Capture the cell that displays the provided text and extract its (x, y) central coordinate. 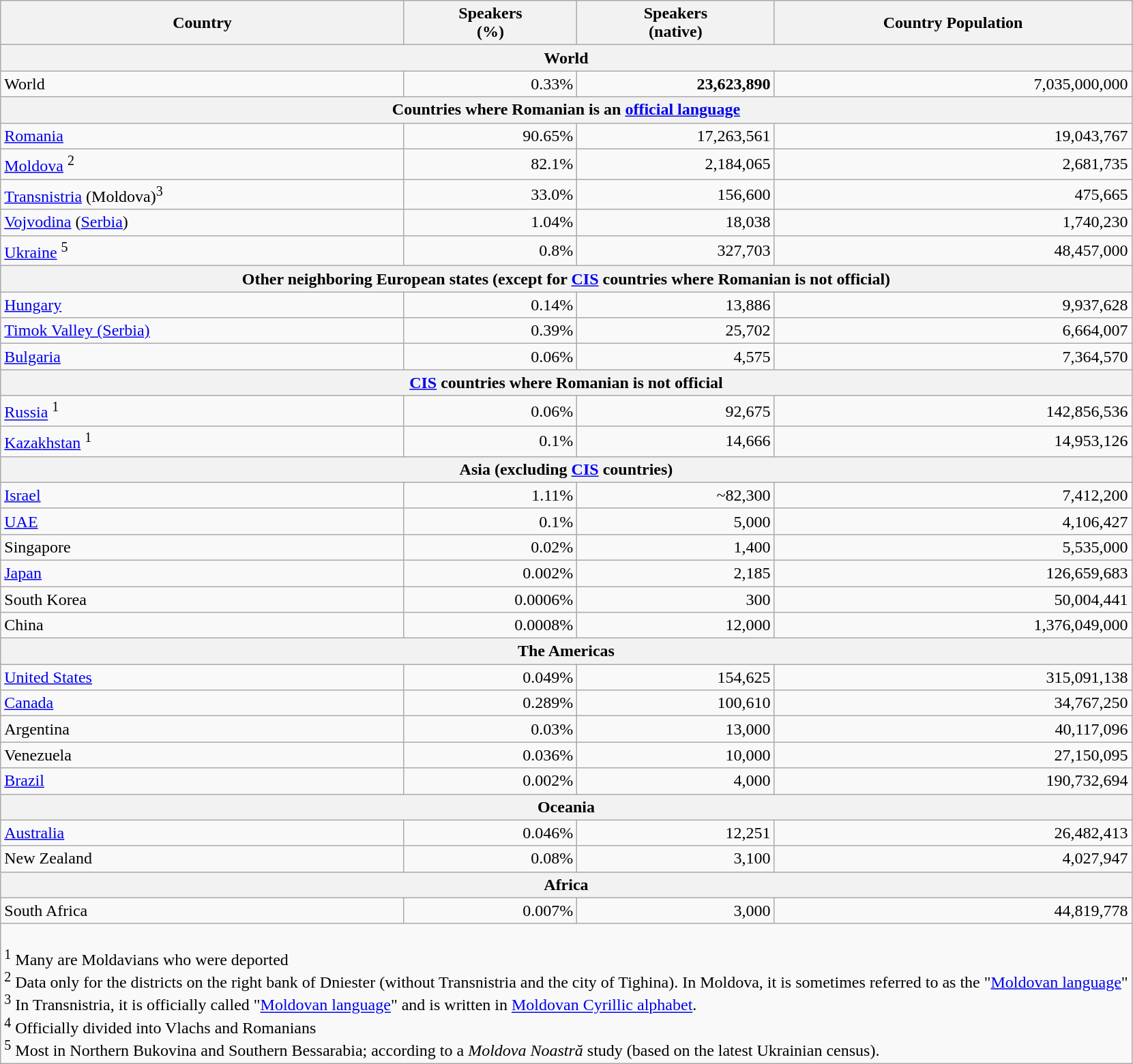
0.007% (490, 911)
Transnistria (Moldova)3 (202, 195)
154,625 (675, 677)
0.036% (490, 755)
Timok Valley (Serbia) (202, 331)
UAE (202, 521)
Kazakhstan 1 (202, 442)
7,412,200 (953, 495)
9,937,628 (953, 305)
3,000 (675, 911)
10,000 (675, 755)
0.0008% (490, 625)
United States (202, 677)
44,819,778 (953, 911)
1,740,230 (953, 222)
Romania (202, 136)
7,364,570 (953, 357)
40,117,096 (953, 729)
New Zealand (202, 859)
South Korea (202, 600)
0.08% (490, 859)
156,600 (675, 195)
34,767,250 (953, 703)
Australia (202, 833)
1,400 (675, 547)
4,106,427 (953, 521)
4,575 (675, 357)
6,664,007 (953, 331)
Asia (excluding CIS countries) (566, 469)
Speakers (%) (490, 23)
100,610 (675, 703)
4,000 (675, 781)
Bulgaria (202, 357)
Vojvodina (Serbia) (202, 222)
7,035,000,000 (953, 84)
19,043,767 (953, 136)
The Americas (566, 651)
0.046% (490, 833)
0.33% (490, 84)
5,535,000 (953, 547)
South Africa (202, 911)
25,702 (675, 331)
27,150,095 (953, 755)
5,000 (675, 521)
48,457,000 (953, 251)
12,251 (675, 833)
0.03% (490, 729)
0.39% (490, 331)
Japan (202, 573)
Venezuela (202, 755)
0.049% (490, 677)
190,732,694 (953, 781)
China (202, 625)
14,666 (675, 442)
17,263,561 (675, 136)
90.65% (490, 136)
Brazil (202, 781)
Ukraine 5 (202, 251)
12,000 (675, 625)
Argentina (202, 729)
1,376,049,000 (953, 625)
0.8% (490, 251)
1.11% (490, 495)
1.04% (490, 222)
2,184,065 (675, 164)
475,665 (953, 195)
Country Population (953, 23)
~82,300 (675, 495)
315,091,138 (953, 677)
CIS countries where Romanian is not official (566, 383)
13,886 (675, 305)
Canada (202, 703)
327,703 (675, 251)
0.02% (490, 547)
14,953,126 (953, 442)
Africa (566, 885)
50,004,441 (953, 600)
Russia 1 (202, 411)
82.1% (490, 164)
Speakers (native) (675, 23)
3,100 (675, 859)
23,623,890 (675, 84)
Oceania (566, 807)
33.0% (490, 195)
0.0006% (490, 600)
Hungary (202, 305)
2,681,735 (953, 164)
26,482,413 (953, 833)
92,675 (675, 411)
Moldova 2 (202, 164)
Other neighboring European states (except for CIS countries where Romanian is not official) (566, 279)
0.14% (490, 305)
142,856,536 (953, 411)
Israel (202, 495)
Singapore (202, 547)
Countries where Romanian is an official language (566, 110)
18,038 (675, 222)
300 (675, 600)
0.289% (490, 703)
126,659,683 (953, 573)
4,027,947 (953, 859)
2,185 (675, 573)
13,000 (675, 729)
Country (202, 23)
